For the text-containing cell, return its midpoint in [X, Y] coordinate format. 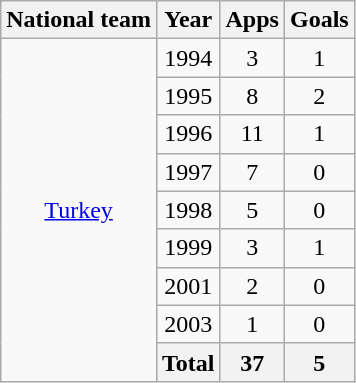
Goals [319, 20]
1997 [188, 172]
1998 [188, 210]
Apps [252, 20]
1996 [188, 134]
8 [252, 96]
2003 [188, 324]
1994 [188, 58]
2001 [188, 286]
1995 [188, 96]
Turkey [79, 210]
National team [79, 20]
37 [252, 362]
1999 [188, 248]
Year [188, 20]
11 [252, 134]
7 [252, 172]
Total [188, 362]
